Search for the cell housing the specified text and yield its [x, y] center coordinate. 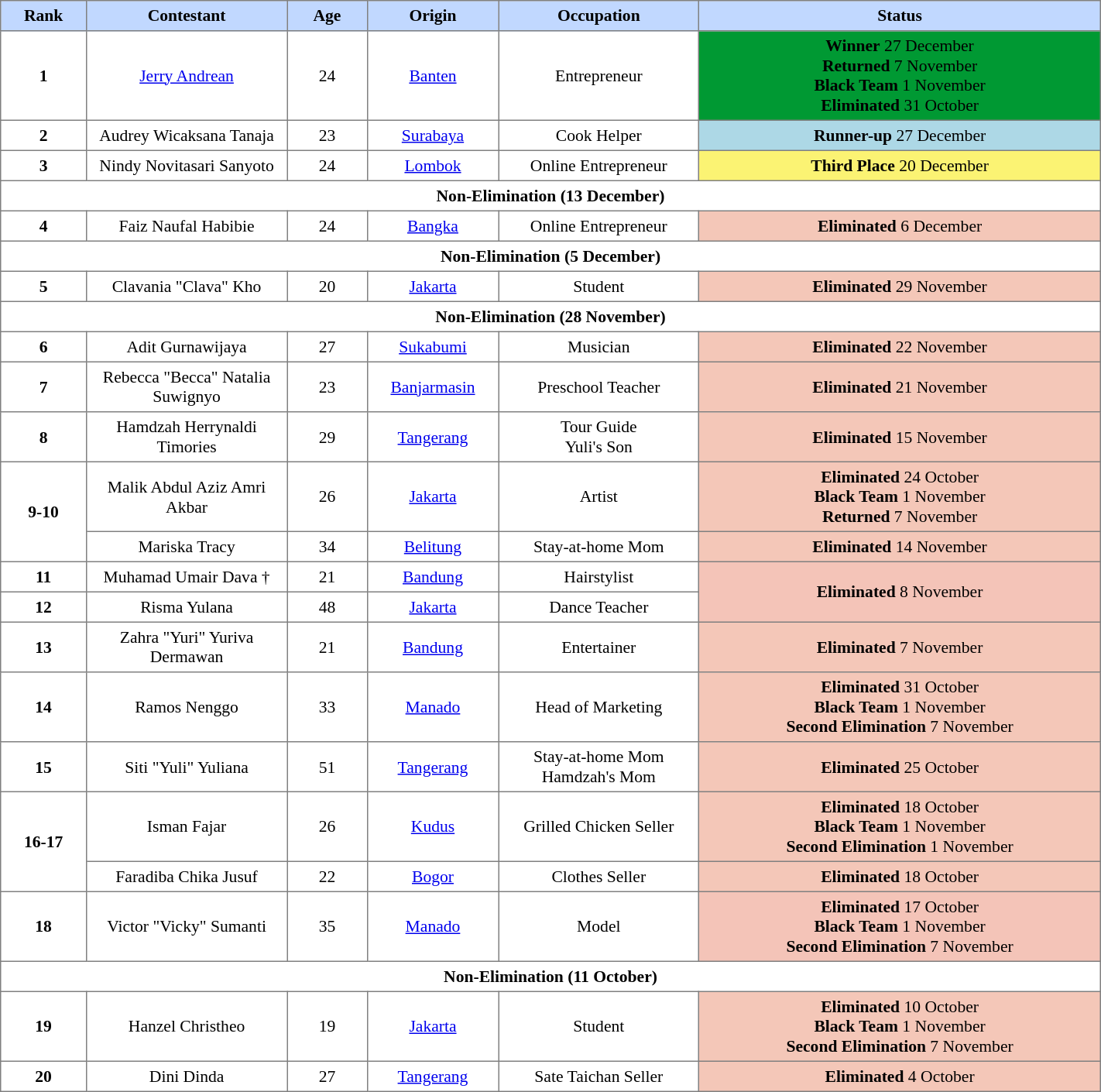
Head of Marketing [599, 707]
Hairstylist [599, 576]
Jerry Andrean [186, 76]
29 [328, 437]
48 [328, 607]
Entrepreneur [599, 76]
Eliminated 17 October Black Team 1 November Second Elimination 7 November [900, 926]
Rebecca "Becca" Natalia Suwignyo [186, 386]
Dini Dinda [186, 1077]
Artist [599, 496]
35 [328, 926]
Occupation [599, 15]
Malik Abdul Aziz Amri Akbar [186, 496]
Age [328, 15]
Belitung [432, 547]
Zahra "Yuri" Yuriva Dermawan [186, 647]
Non-Elimination (28 November) [550, 316]
Sate Taichan Seller [599, 1077]
Stay-at-home Mom [599, 547]
Mariska Tracy [186, 547]
Eliminated 31 October Black Team 1 November Second Elimination 7 November [900, 707]
Adit Gurnawijaya [186, 347]
Third Place 20 December [900, 166]
Tour GuideYuli's Son [599, 437]
Bogor [432, 877]
Runner-up 27 December [900, 135]
Eliminated 10 October Black Team 1 November Second Elimination 7 November [900, 1026]
Preschool Teacher [599, 386]
Banjarmasin [432, 386]
Stay-at-home Mom Hamdzah's Mom [599, 767]
Victor "Vicky" Sumanti [186, 926]
2 [43, 135]
Ramos Nenggo [186, 707]
Eliminated 18 October [900, 877]
Eliminated 25 October [900, 767]
Eliminated 4 October [900, 1077]
Faiz Naufal Habibie [186, 226]
12 [43, 607]
Surabaya [432, 135]
16-17 [43, 841]
Eliminated 29 November [900, 287]
Eliminated 8 November [900, 592]
Sukabumi [432, 347]
Grilled Chicken Seller [599, 826]
51 [328, 767]
Non-Elimination (13 December) [550, 195]
Eliminated 18 October Black Team 1 November Second Elimination 1 November [900, 826]
15 [43, 767]
Faradiba Chika Jusuf [186, 877]
Rank [43, 15]
Eliminated 15 November [900, 437]
1 [43, 76]
Hamdzah Herrynaldi Timories [186, 437]
Muhamad Umair Dava † [186, 576]
Dance Teacher [599, 607]
Eliminated 22 November [900, 347]
Clothes Seller [599, 877]
Contestant [186, 15]
Lombok [432, 166]
Origin [432, 15]
Clavania "Clava" Kho [186, 287]
Entertainer [599, 647]
Eliminated 21 November [900, 386]
34 [328, 547]
Audrey Wicaksana Tanaja [186, 135]
Eliminated 7 November [900, 647]
22 [328, 877]
Musician [599, 347]
Kudus [432, 826]
Cook Helper [599, 135]
Eliminated 24 October Black Team 1 November Returned 7 November [900, 496]
8 [43, 437]
Eliminated 6 December [900, 226]
Non-Elimination (11 October) [550, 976]
4 [43, 226]
9-10 [43, 511]
11 [43, 576]
33 [328, 707]
Isman Fajar [186, 826]
5 [43, 287]
3 [43, 166]
Hanzel Christheo [186, 1026]
Siti "Yuli" Yuliana [186, 767]
18 [43, 926]
Winner 27 December Returned 7 November Black Team 1 November Eliminated 31 October [900, 76]
Status [900, 15]
7 [43, 386]
6 [43, 347]
Banten [432, 76]
Bangka [432, 226]
14 [43, 707]
Model [599, 926]
Non-Elimination (5 December) [550, 256]
13 [43, 647]
Nindy Novitasari Sanyoto [186, 166]
Eliminated 14 November [900, 547]
Risma Yulana [186, 607]
